From the cell containing the given text, extract its center point as [X, Y] coordinate. 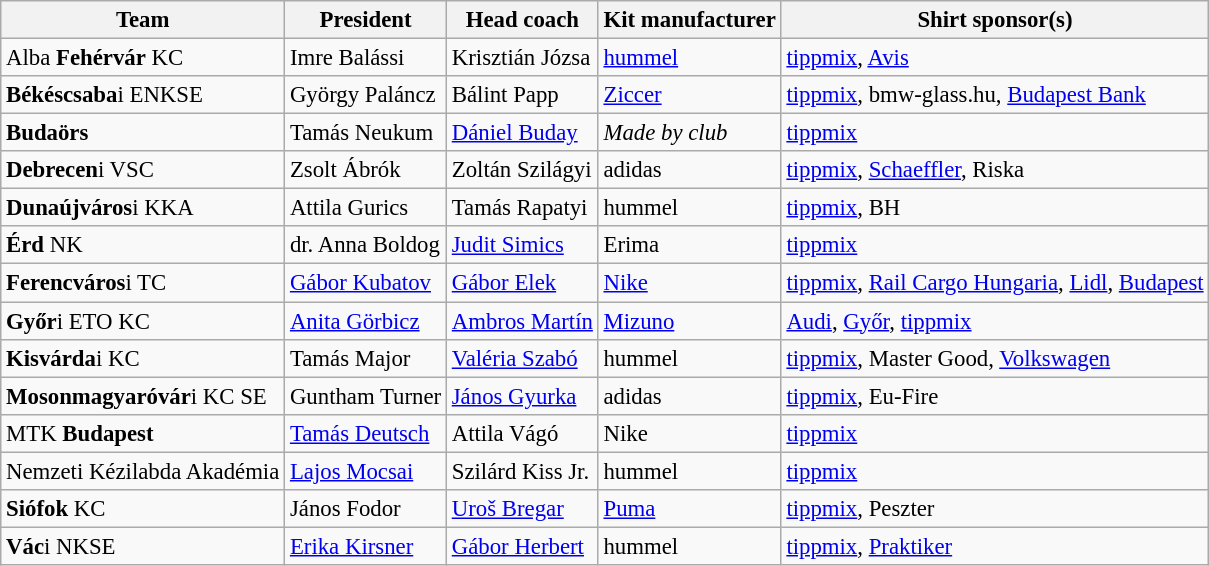
tippmix, Rail Cargo Hungaria, Lidl, Budapest [995, 283]
Bálint Papp [522, 95]
tippmix, Praktiker [995, 546]
Gábor Elek [522, 283]
tippmix, Master Good, Volkswagen [995, 358]
Budaörs [143, 133]
Mizuno [690, 321]
Mosonmagyaróvári KC SE [143, 396]
Tamás Major [366, 358]
János Gyurka [522, 396]
Zsolt Ábrók [366, 170]
Attila Vágó [522, 433]
Team [143, 20]
Váci NKSE [143, 546]
Puma [690, 509]
Lajos Mocsai [366, 471]
Kisvárdai KC [143, 358]
György Paláncz [366, 95]
President [366, 20]
Dániel Buday [522, 133]
Gábor Herbert [522, 546]
Krisztián Józsa [522, 58]
Szilárd Kiss Jr. [522, 471]
Guntham Turner [366, 396]
Uroš Bregar [522, 509]
Békéscsabai ENKSE [143, 95]
Alba Fehérvár KC [143, 58]
Anita Görbicz [366, 321]
Zoltán Szilágyi [522, 170]
Judit Simics [522, 245]
tippmix, BH [995, 208]
Shirt sponsor(s) [995, 20]
Győri ETO KC [143, 321]
tippmix, bmw-glass.hu, Budapest Bank [995, 95]
tippmix, Schaeffler, Riska [995, 170]
Ferencvárosi TC [143, 283]
dr. Anna Boldog [366, 245]
Audi, Győr, tippmix [995, 321]
Valéria Szabó [522, 358]
Debreceni VSC [143, 170]
Nemzeti Kézilabda Akadémia [143, 471]
Head coach [522, 20]
Dunaújvárosi KKA [143, 208]
Érd NK [143, 245]
Imre Balássi [366, 58]
Tamás Neukum [366, 133]
János Fodor [366, 509]
tippmix, Eu-Fire [995, 396]
Erima [690, 245]
Attila Gurics [366, 208]
MTK Budapest [143, 433]
Ambros Martín [522, 321]
Erika Kirsner [366, 546]
Gábor Kubatov [366, 283]
Made by club [690, 133]
Tamás Deutsch [366, 433]
Siófok KC [143, 509]
Kit manufacturer [690, 20]
tippmix, Avis [995, 58]
Tamás Rapatyi [522, 208]
tippmix, Peszter [995, 509]
Ziccer [690, 95]
